Return [x, y] of the center of cell containing provided text 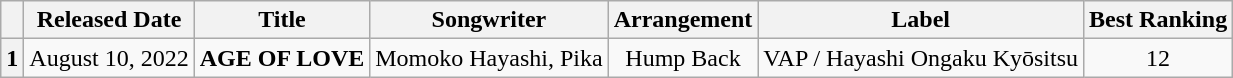
Songwriter [489, 20]
Label [921, 20]
12 [1158, 58]
VAP / Hayashi Ongaku Kyōsitsu [921, 58]
Arrangement [683, 20]
Title [282, 20]
Hump Back [683, 58]
Momoko Hayashi, Pika [489, 58]
Released Date [109, 20]
1 [12, 58]
August 10, 2022 [109, 58]
AGE OF LOVE [282, 58]
Best Ranking [1158, 20]
